Determine the [x, y] coordinate at the center of the cell enclosing the given text.  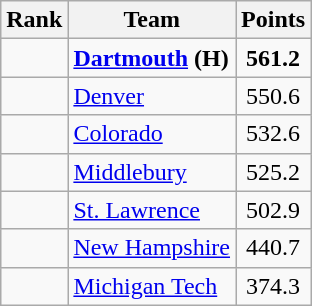
Colorado [152, 134]
525.2 [274, 172]
Denver [152, 96]
Points [274, 20]
Michigan Tech [152, 286]
St. Lawrence [152, 210]
561.2 [274, 58]
550.6 [274, 96]
440.7 [274, 248]
New Hampshire [152, 248]
Middlebury [152, 172]
532.6 [274, 134]
Team [152, 20]
Dartmouth (H) [152, 58]
502.9 [274, 210]
374.3 [274, 286]
Rank [34, 20]
